Output the (X, Y) coordinate of the center of the cell containing the given text.  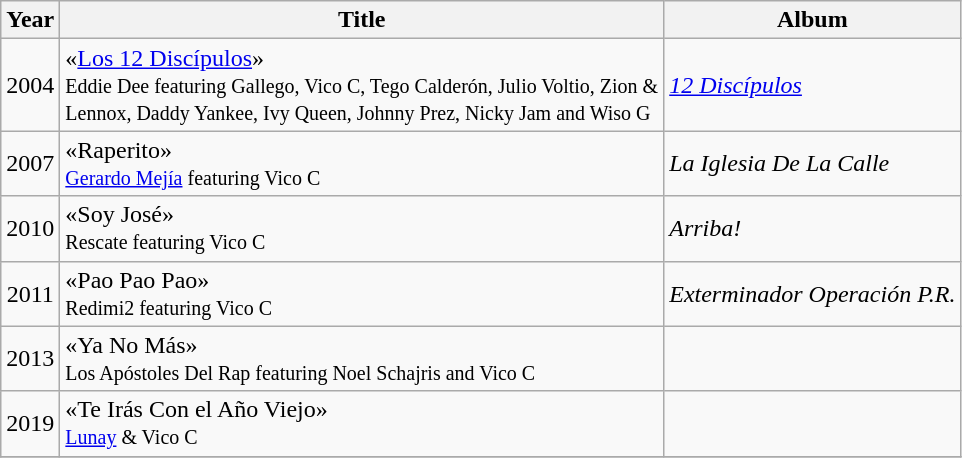
12 Discípulos (812, 85)
«Pao Pao Pao»Redimi2 featuring Vico C (362, 294)
Title (362, 20)
2007 (30, 164)
«Te Irás Con el Año Viejo»Lunay & Vico C (362, 424)
Exterminador Operación P.R. (812, 294)
2004 (30, 85)
La Iglesia De La Calle (812, 164)
«Ya No Más»Los Apóstoles Del Rap featuring Noel Schajris and Vico C (362, 358)
Arriba! (812, 228)
2011 (30, 294)
Year (30, 20)
Album (812, 20)
2013 (30, 358)
«Raperito»Gerardo Mejía featuring Vico C (362, 164)
«Soy José»Rescate featuring Vico C (362, 228)
2019 (30, 424)
2010 (30, 228)
